Return the [x, y] coordinate for the center point of the cell that contains the specified text.  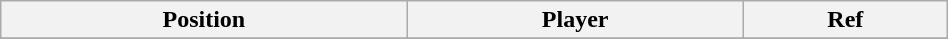
Position [204, 20]
Ref [845, 20]
Player [576, 20]
